Identify which cell holds the provided text, then report its (X, Y) central coordinate. 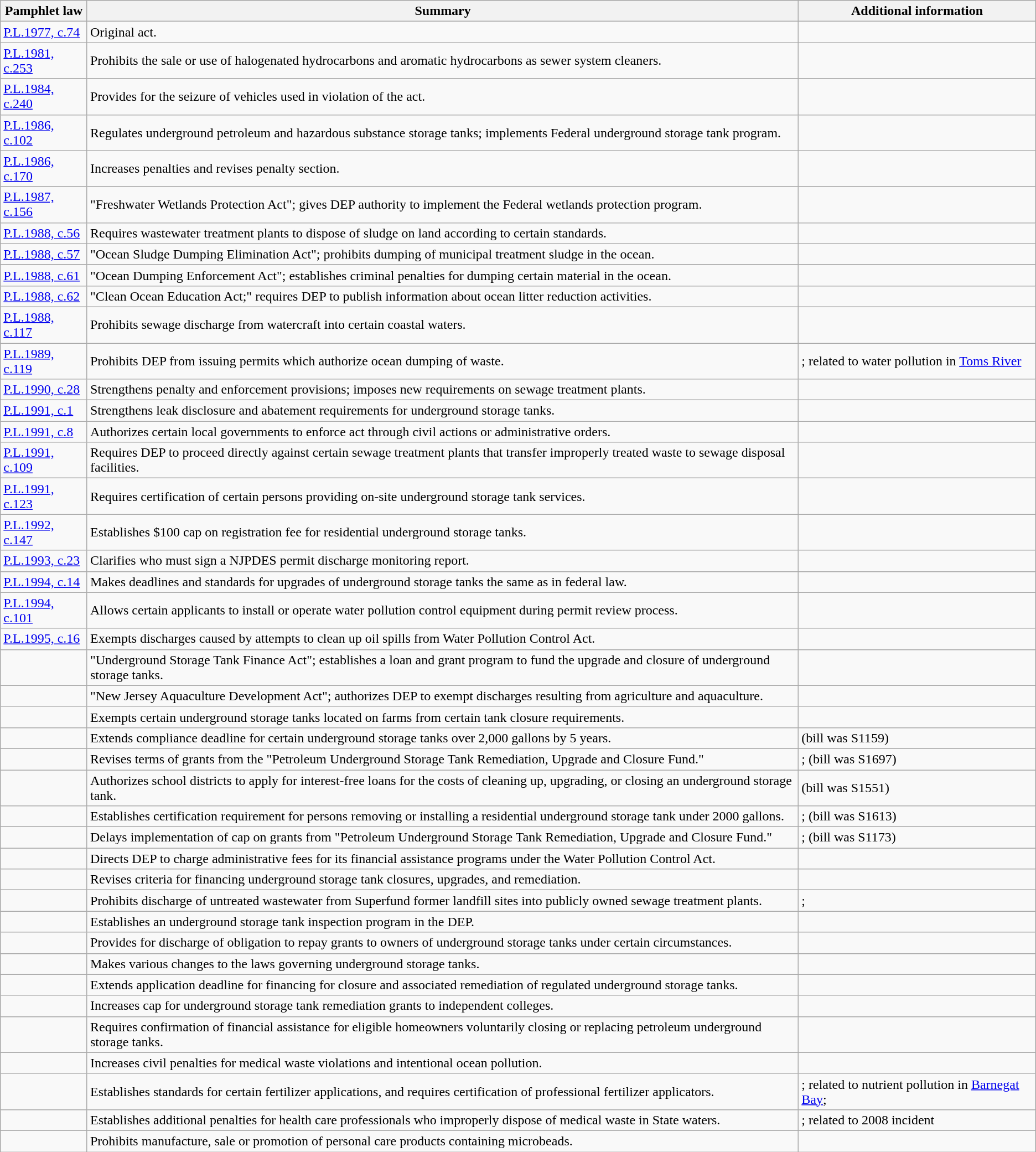
Requires DEP to proceed directly against certain sewage treatment plants that transfer improperly treated waste to sewage disposal facilities. (443, 461)
Prohibits manufacture, sale or promotion of personal care products containing microbeads. (443, 1141)
P.L.1995, c.16 (44, 639)
P.L.1989, c.119 (44, 361)
P.L.1986, c.102 (44, 133)
Prohibits discharge of untreated wastewater from Superfund former landfill sites into publicly owned sewage treatment plants. (443, 901)
Revises terms of grants from the "Petroleum Underground Storage Tank Remediation, Upgrade and Closure Fund." (443, 759)
P.L.1992, c.147 (44, 533)
; (bill was S1173) (917, 838)
Clarifies who must sign a NJPDES permit discharge monitoring report. (443, 561)
Increases civil penalties for medical waste violations and intentional ocean pollution. (443, 1063)
P.L.1991, c.109 (44, 461)
P.L.1988, c.62 (44, 296)
P.L.1988, c.56 (44, 233)
P.L.1988, c.117 (44, 324)
P.L.1990, c.28 (44, 390)
Original act. (443, 32)
Extends application deadline for financing for closure and associated remediation of regulated underground storage tanks. (443, 985)
(bill was S1551) (917, 787)
Prohibits DEP from issuing permits which authorize ocean dumping of waste. (443, 361)
P.L.1988, c.57 (44, 254)
Regulates underground petroleum and hazardous substance storage tanks; implements Federal underground storage tank program. (443, 133)
P.L.1984, c.240 (44, 96)
Allows certain applicants to install or operate water pollution control equipment during permit review process. (443, 610)
P.L.1993, c.23 (44, 561)
P.L.1977, c.74 (44, 32)
P.L.1994, c.14 (44, 582)
Requires wastewater treatment plants to dispose of sludge on land according to certain standards. (443, 233)
"Ocean Sludge Dumping Elimination Act"; prohibits dumping of municipal treatment sludge in the ocean. (443, 254)
Prohibits the sale or use of halogenated hydrocarbons and aromatic hydrocarbons as sewer system cleaners. (443, 61)
Exempts certain underground storage tanks located on farms from certain tank closure requirements. (443, 717)
Directs DEP to charge administrative fees for its financial assistance programs under the Water Pollution Control Act. (443, 859)
Exempts discharges caused by attempts to clean up oil spills from Water Pollution Control Act. (443, 639)
Additional information (917, 11)
Increases cap for underground storage tank remediation grants to independent colleges. (443, 1006)
Requires confirmation of financial assistance for eligible homeowners voluntarily closing or replacing petroleum underground storage tanks. (443, 1034)
; related to water pollution in Toms River (917, 361)
P.L.1991, c.8 (44, 432)
Increases penalties and revises penalty section. (443, 168)
; (bill was S1697) (917, 759)
Summary (443, 11)
Provides for the seizure of vehicles used in violation of the act. (443, 96)
Makes deadlines and standards for upgrades of underground storage tanks the same as in federal law. (443, 582)
Establishes certification requirement for persons removing or installing a residential underground storage tank under 2000 gallons. (443, 817)
Revises criteria for financing underground storage tank closures, upgrades, and remediation. (443, 880)
"Ocean Dumping Enforcement Act"; establishes criminal penalties for dumping certain material in the ocean. (443, 275)
"Underground Storage Tank Finance Act"; establishes a loan and grant program to fund the upgrade and closure of underground storage tanks. (443, 668)
P.L.1991, c.1 (44, 411)
Makes various changes to the laws governing underground storage tanks. (443, 964)
Delays implementation of cap on grants from "Petroleum Underground Storage Tank Remediation, Upgrade and Closure Fund." (443, 838)
Requires certification of certain persons providing on-site underground storage tank services. (443, 496)
Provides for discharge of obligation to repay grants to owners of underground storage tanks under certain circumstances. (443, 943)
P.L.1991, c.123 (44, 496)
Establishes standards for certain fertilizer applications, and requires certification of professional fertilizer applicators. (443, 1092)
P.L.1986, c.170 (44, 168)
P.L.1987, c.156 (44, 205)
P.L.1988, c.61 (44, 275)
Pamphlet law (44, 11)
Strengthens leak disclosure and abatement requirements for underground storage tanks. (443, 411)
; related to nutrient pollution in Barnegat Bay; (917, 1092)
P.L.1994, c.101 (44, 610)
Authorizes certain local governments to enforce act through civil actions or administrative orders. (443, 432)
(bill was S1159) (917, 738)
"New Jersey Aquaculture Development Act"; authorizes DEP to exempt discharges resulting from agriculture and aquaculture. (443, 696)
"Freshwater Wetlands Protection Act"; gives DEP authority to implement the Federal wetlands protection program. (443, 205)
; related to 2008 incident (917, 1120)
Establishes additional penalties for health care professionals who improperly dispose of medical waste in State waters. (443, 1120)
P.L.1981, c.253 (44, 61)
Authorizes school districts to apply for interest-free loans for the costs of cleaning up, upgrading, or closing an underground storage tank. (443, 787)
Extends compliance deadline for certain underground storage tanks over 2,000 gallons by 5 years. (443, 738)
Establishes an underground storage tank inspection program in the DEP. (443, 922)
"Clean Ocean Education Act;" requires DEP to publish information about ocean litter reduction activities. (443, 296)
; (917, 901)
Prohibits sewage discharge from watercraft into certain coastal waters. (443, 324)
Strengthens penalty and enforcement provisions; imposes new requirements on sewage treatment plants. (443, 390)
Establishes $100 cap on registration fee for residential underground storage tanks. (443, 533)
; (bill was S1613) (917, 817)
